Return (X, Y) of the center of cell containing provided text 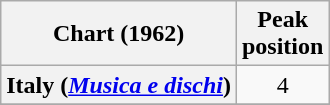
Peakposition (282, 34)
Italy (Musica e dischi) (119, 85)
Chart (1962) (119, 34)
4 (282, 85)
